Output the [X, Y] coordinate of the center of the cell containing the given text.  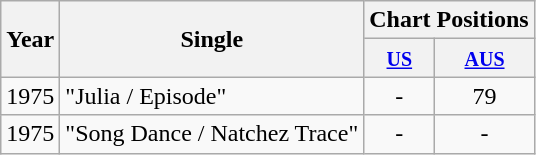
US [400, 58]
79 [484, 96]
Single [212, 39]
"Julia / Episode" [212, 96]
AUS [484, 58]
"Song Dance / Natchez Trace" [212, 134]
Year [30, 39]
Chart Positions [449, 20]
